Determine the [X, Y] coordinate at the center of the cell enclosing the given text.  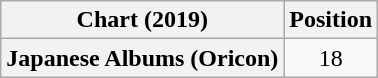
Japanese Albums (Oricon) [142, 58]
18 [331, 58]
Chart (2019) [142, 20]
Position [331, 20]
